Pinpoint the cell where the given text exists, returning its (x, y) midpoint coordinate. 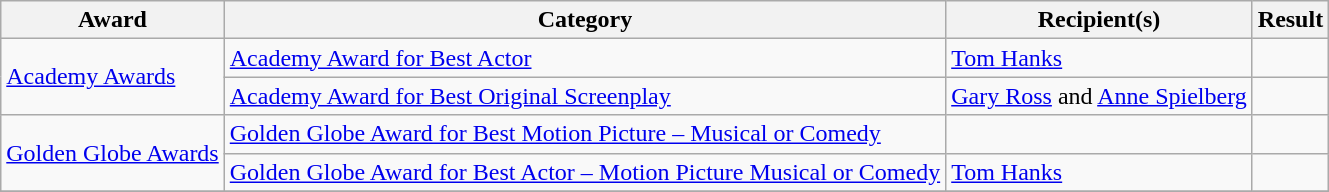
Category (584, 20)
Academy Award for Best Actor (584, 58)
Academy Awards (113, 77)
Result (1290, 20)
Gary Ross and Anne Spielberg (1100, 96)
Academy Award for Best Original Screenplay (584, 96)
Golden Globe Awards (113, 153)
Golden Globe Award for Best Motion Picture – Musical or Comedy (584, 134)
Golden Globe Award for Best Actor – Motion Picture Musical or Comedy (584, 172)
Recipient(s) (1100, 20)
Award (113, 20)
